From the cell containing the given text, extract its center point as [X, Y] coordinate. 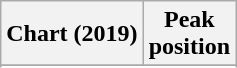
Peakposition [189, 34]
Chart (2019) [72, 34]
